Identify which cell holds the provided text, then report its [x, y] central coordinate. 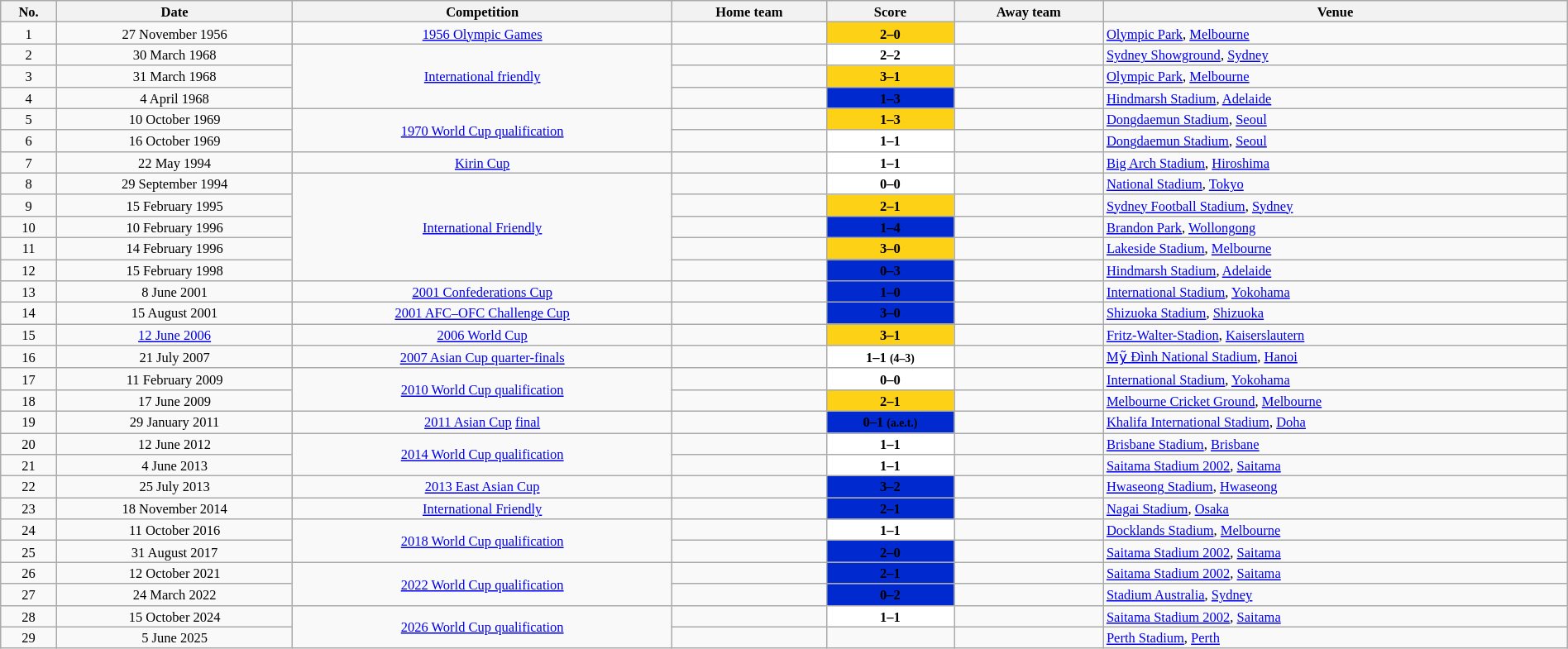
Brandon Park, Wollongong [1335, 227]
Docklands Stadium, Melbourne [1335, 530]
0–2 [890, 594]
Date [174, 12]
5 June 2025 [174, 637]
1 [29, 33]
9 [29, 205]
Shizuoka Stadium, Shizuoka [1335, 313]
29 [29, 637]
2011 Asian Cup final [483, 422]
8 June 2001 [174, 292]
10 October 1969 [174, 119]
17 [29, 379]
16 [29, 357]
2013 East Asian Cup [483, 487]
International friendly [483, 76]
26 [29, 573]
2–2 [890, 55]
2026 World Cup qualification [483, 627]
Home team [749, 12]
3–2 [890, 487]
4 [29, 98]
8 [29, 184]
7 [29, 162]
15 October 2024 [174, 616]
Melbourne Cricket Ground, Melbourne [1335, 400]
11 February 2009 [174, 379]
15 February 1998 [174, 270]
15 August 2001 [174, 313]
27 [29, 594]
28 [29, 616]
24 [29, 530]
11 [29, 248]
1970 World Cup qualification [483, 130]
31 March 1968 [174, 76]
2001 AFC–OFC Challenge Cup [483, 313]
18 [29, 400]
2006 World Cup [483, 335]
Nagai Stadium, Osaka [1335, 508]
Fritz-Walter-Stadion, Kaiserslautern [1335, 335]
15 February 1995 [174, 205]
11 October 2016 [174, 530]
31 August 2017 [174, 551]
27 November 1956 [174, 33]
0–3 [890, 270]
Khalifa International Stadium, Doha [1335, 422]
25 July 2013 [174, 487]
2007 Asian Cup quarter-finals [483, 357]
12 June 2012 [174, 444]
10 [29, 227]
1956 Olympic Games [483, 33]
19 [29, 422]
Perth Stadium, Perth [1335, 637]
18 November 2014 [174, 508]
10 February 1996 [174, 227]
Away team [1029, 12]
30 March 1968 [174, 55]
3 [29, 76]
Brisbane Stadium, Brisbane [1335, 444]
Mỹ Đình National Stadium, Hanoi [1335, 357]
National Stadium, Tokyo [1335, 184]
1–1 (4–3) [890, 357]
12 October 2021 [174, 573]
Score [890, 12]
17 June 2009 [174, 400]
24 March 2022 [174, 594]
21 [29, 465]
12 [29, 270]
Hwaseong Stadium, Hwaseong [1335, 487]
1–4 [890, 227]
22 [29, 487]
Venue [1335, 12]
Stadium Australia, Sydney [1335, 594]
Kirin Cup [483, 162]
Lakeside Stadium, Melbourne [1335, 248]
Sydney Football Stadium, Sydney [1335, 205]
1–0 [890, 292]
2022 World Cup qualification [483, 584]
0–1 (a.e.t.) [890, 422]
Big Arch Stadium, Hiroshima [1335, 162]
25 [29, 551]
21 July 2007 [174, 357]
2014 World Cup qualification [483, 455]
No. [29, 12]
2010 World Cup qualification [483, 389]
15 [29, 335]
23 [29, 508]
Sydney Showground, Sydney [1335, 55]
2018 World Cup qualification [483, 541]
6 [29, 141]
29 January 2011 [174, 422]
2001 Confederations Cup [483, 292]
29 September 1994 [174, 184]
16 October 1969 [174, 141]
5 [29, 119]
14 [29, 313]
Competition [483, 12]
20 [29, 444]
13 [29, 292]
4 April 1968 [174, 98]
12 June 2006 [174, 335]
2 [29, 55]
14 February 1996 [174, 248]
22 May 1994 [174, 162]
4 June 2013 [174, 465]
